Capture the cell that displays the provided text and extract its (X, Y) central coordinate. 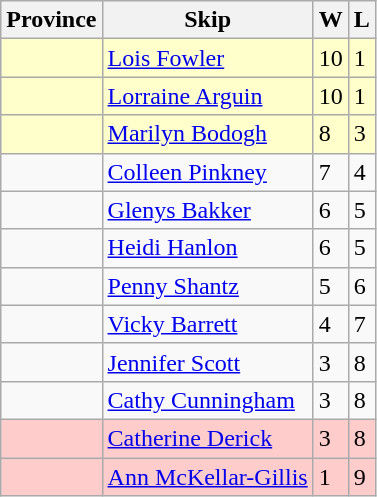
W (330, 20)
Jennifer Scott (208, 362)
Penny Shantz (208, 286)
Skip (208, 20)
Catherine Derick (208, 438)
Heidi Hanlon (208, 248)
Cathy Cunningham (208, 400)
Glenys Bakker (208, 210)
Lois Fowler (208, 58)
Marilyn Bodogh (208, 134)
Ann McKellar-Gillis (208, 477)
9 (362, 477)
Vicky Barrett (208, 324)
L (362, 20)
Province (52, 20)
Colleen Pinkney (208, 172)
Lorraine Arguin (208, 96)
